Capture the cell that displays the provided text and extract its [X, Y] central coordinate. 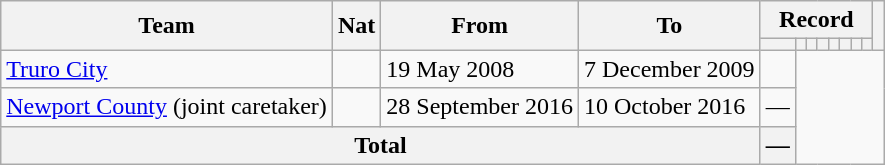
Truro City [167, 69]
28 September 2016 [480, 107]
Nat [356, 26]
From [480, 26]
Team [167, 26]
10 October 2016 [669, 107]
Total [380, 145]
Newport County (joint caretaker) [167, 107]
Record [816, 20]
7 December 2009 [669, 69]
To [669, 26]
19 May 2008 [480, 69]
